Pinpoint the cell where the given text exists, returning its [x, y] midpoint coordinate. 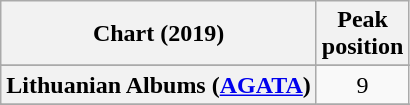
Chart (2019) [159, 34]
Peakposition [362, 34]
Lithuanian Albums (AGATA) [159, 85]
9 [362, 85]
